Return (X, Y) of the center of cell containing provided text 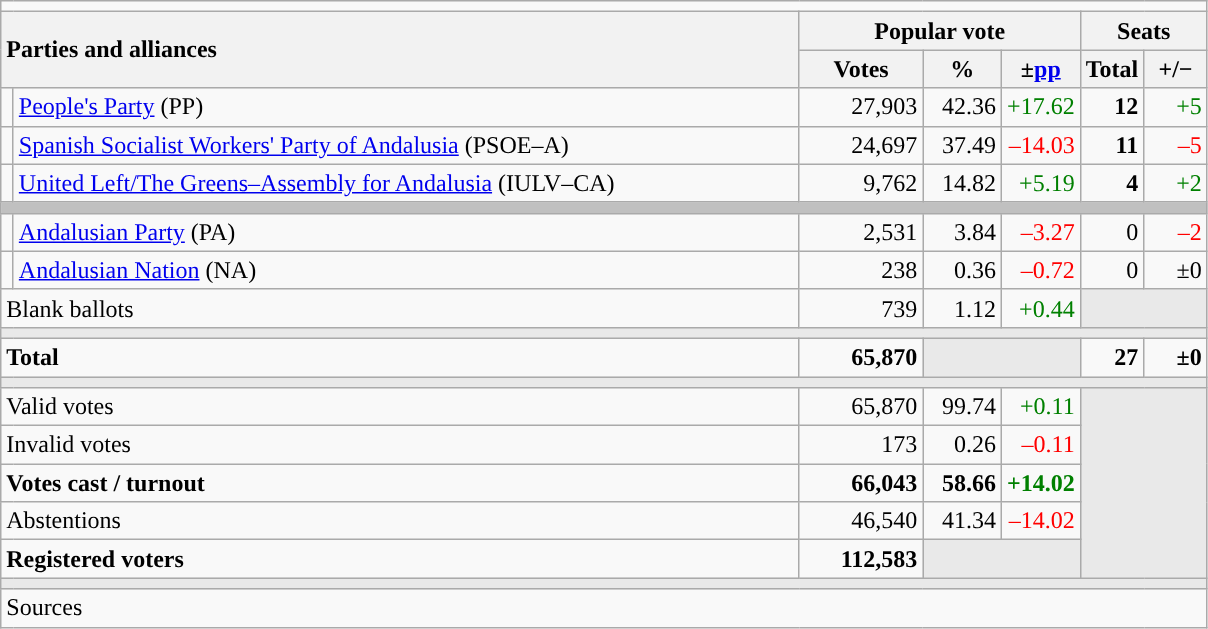
+2 (1176, 183)
42.36 (962, 107)
27,903 (861, 107)
4 (1112, 183)
+0.11 (1040, 407)
Parties and alliances (400, 50)
66,043 (861, 483)
Votes cast / turnout (400, 483)
41.34 (962, 521)
Blank ballots (400, 308)
Andalusian Nation (NA) (406, 270)
Valid votes (400, 407)
Votes (861, 69)
12 (1112, 107)
Registered voters (400, 559)
3.84 (962, 232)
People's Party (PP) (406, 107)
Invalid votes (400, 445)
739 (861, 308)
Sources (604, 608)
–0.72 (1040, 270)
58.66 (962, 483)
0.36 (962, 270)
–5 (1176, 145)
±pp (1040, 69)
14.82 (962, 183)
Spanish Socialist Workers' Party of Andalusia (PSOE–A) (406, 145)
United Left/The Greens–Assembly for Andalusia (IULV–CA) (406, 183)
9,762 (861, 183)
0.26 (962, 445)
Popular vote (940, 31)
1.12 (962, 308)
–2 (1176, 232)
112,583 (861, 559)
Abstentions (400, 521)
11 (1112, 145)
2,531 (861, 232)
+14.02 (1040, 483)
–0.11 (1040, 445)
46,540 (861, 521)
99.74 (962, 407)
Seats (1144, 31)
173 (861, 445)
Andalusian Party (PA) (406, 232)
27 (1112, 357)
37.49 (962, 145)
+17.62 (1040, 107)
238 (861, 270)
–3.27 (1040, 232)
% (962, 69)
–14.02 (1040, 521)
+5 (1176, 107)
+/− (1176, 69)
+0.44 (1040, 308)
24,697 (861, 145)
–14.03 (1040, 145)
+5.19 (1040, 183)
